Capture the cell that displays the provided text and extract its (X, Y) central coordinate. 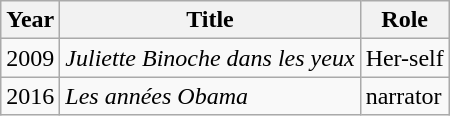
narrator (404, 96)
2016 (30, 96)
Title (210, 20)
2009 (30, 58)
Role (404, 20)
Her-self (404, 58)
Juliette Binoche dans les yeux (210, 58)
Year (30, 20)
Les années Obama (210, 96)
